Provide the [x, y] coordinate of the cell's center where the given text is located.  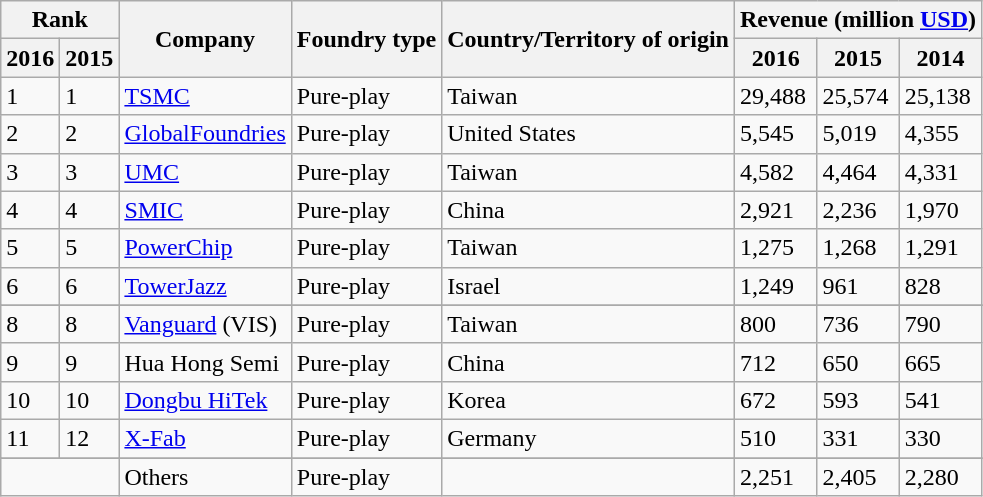
1,970 [940, 210]
331 [858, 438]
2,280 [940, 477]
828 [940, 286]
SMIC [205, 210]
Foundry type [366, 39]
GlobalFoundries [205, 134]
Country/Territory of origin [588, 39]
510 [775, 438]
4,582 [775, 172]
5,545 [775, 134]
Korea [588, 400]
1,268 [858, 248]
TSMC [205, 96]
2014 [940, 58]
Hua Hong Semi [205, 362]
UMC [205, 172]
2,251 [775, 477]
541 [940, 400]
PowerChip [205, 248]
712 [775, 362]
Vanguard (VIS) [205, 324]
United States [588, 134]
25,138 [940, 96]
X-Fab [205, 438]
Rank [60, 20]
29,488 [775, 96]
2,405 [858, 477]
961 [858, 286]
672 [775, 400]
25,574 [858, 96]
790 [940, 324]
1,291 [940, 248]
4,464 [858, 172]
665 [940, 362]
TowerJazz [205, 286]
5,019 [858, 134]
1,249 [775, 286]
Dongbu HiTek [205, 400]
Company [205, 39]
1,275 [775, 248]
593 [858, 400]
12 [90, 438]
650 [858, 362]
Revenue (million USD) [858, 20]
4,355 [940, 134]
800 [775, 324]
330 [940, 438]
Germany [588, 438]
736 [858, 324]
Others [205, 477]
4,331 [940, 172]
2,921 [775, 210]
2,236 [858, 210]
Israel [588, 286]
11 [30, 438]
